Search for the cell housing the specified text and yield its [x, y] center coordinate. 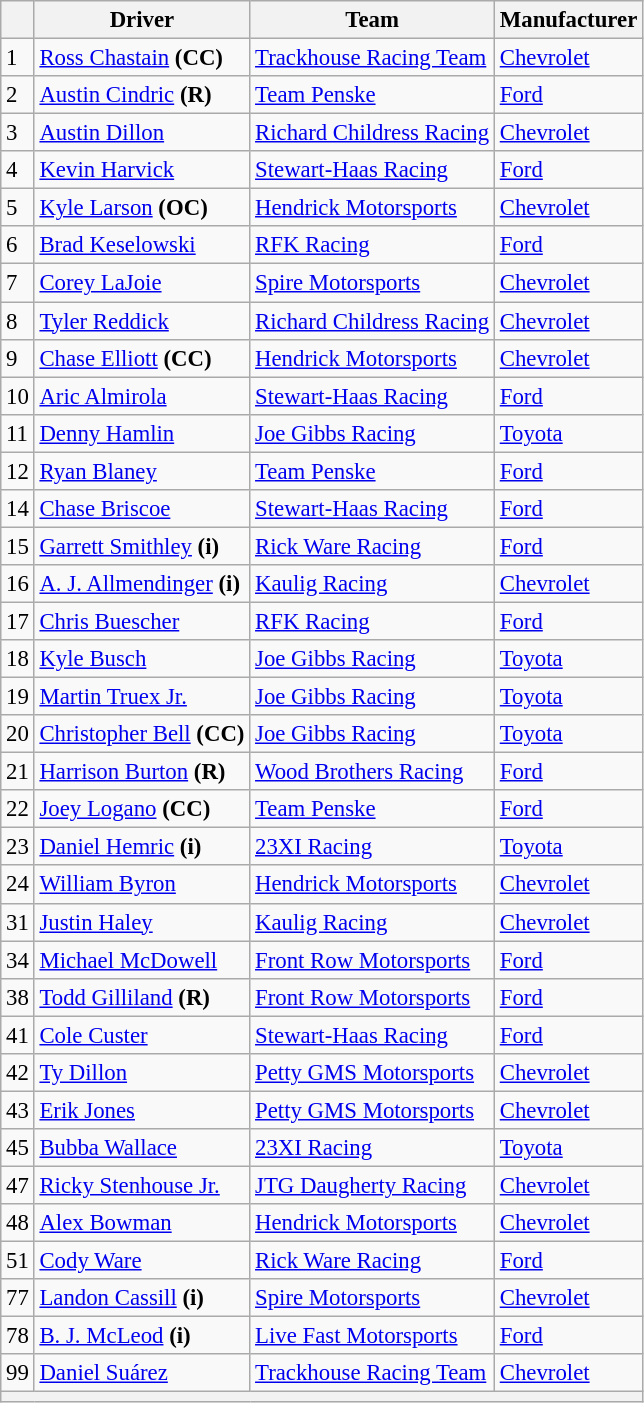
Ricky Stenhouse Jr. [142, 1185]
51 [18, 1261]
47 [18, 1185]
Bubba Wallace [142, 1148]
10 [18, 396]
Live Fast Motorsports [372, 1336]
22 [18, 809]
45 [18, 1148]
43 [18, 1110]
42 [18, 1073]
14 [18, 509]
18 [18, 659]
21 [18, 772]
Austin Dillon [142, 133]
8 [18, 321]
Michael McDowell [142, 960]
23 [18, 847]
41 [18, 1035]
Manufacturer [568, 20]
7 [18, 283]
2 [18, 95]
Martin Truex Jr. [142, 697]
JTG Daugherty Racing [372, 1185]
Harrison Burton (R) [142, 772]
Kyle Busch [142, 659]
19 [18, 697]
31 [18, 922]
48 [18, 1223]
11 [18, 433]
Kevin Harvick [142, 170]
78 [18, 1336]
Justin Haley [142, 922]
Team [372, 20]
Brad Keselowski [142, 245]
William Byron [142, 885]
Daniel Hemric (i) [142, 847]
99 [18, 1373]
Joey Logano (CC) [142, 809]
Christopher Bell (CC) [142, 734]
Ty Dillon [142, 1073]
Chase Briscoe [142, 509]
Corey LaJoie [142, 283]
Chase Elliott (CC) [142, 358]
Denny Hamlin [142, 433]
Austin Cindric (R) [142, 95]
1 [18, 58]
16 [18, 584]
3 [18, 133]
Landon Cassill (i) [142, 1298]
12 [18, 471]
Garrett Smithley (i) [142, 546]
15 [18, 546]
Alex Bowman [142, 1223]
Ross Chastain (CC) [142, 58]
Aric Almirola [142, 396]
6 [18, 245]
34 [18, 960]
Cole Custer [142, 1035]
Cody Ware [142, 1261]
77 [18, 1298]
4 [18, 170]
17 [18, 621]
9 [18, 358]
A. J. Allmendinger (i) [142, 584]
B. J. McLeod (i) [142, 1336]
5 [18, 208]
Todd Gilliland (R) [142, 997]
24 [18, 885]
Kyle Larson (OC) [142, 208]
20 [18, 734]
Chris Buescher [142, 621]
Tyler Reddick [142, 321]
Wood Brothers Racing [372, 772]
Erik Jones [142, 1110]
Daniel Suárez [142, 1373]
Driver [142, 20]
Ryan Blaney [142, 471]
38 [18, 997]
